Return the [x, y] coordinate for the center point of the cell that contains the specified text.  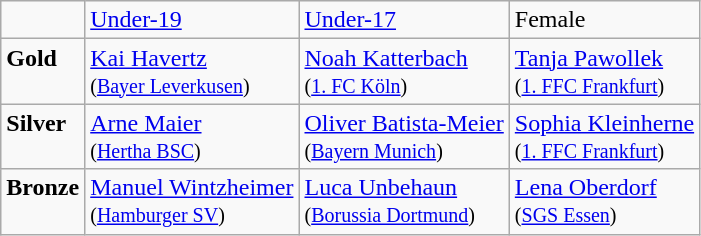
Silver [43, 136]
Kai Havertz (Bayer Leverkusen) [192, 72]
Noah Katterbach (1. FC Köln) [404, 72]
Tanja Pawollek (1. FFC Frankfurt) [604, 72]
Arne Maier (Hertha BSC) [192, 136]
Under-19 [192, 20]
Lena Oberdorf (SGS Essen) [604, 202]
Female [604, 20]
Gold [43, 72]
Bronze [43, 202]
Under-17 [404, 20]
Sophia Kleinherne (1. FFC Frankfurt) [604, 136]
Manuel Wintzheimer (Hamburger SV) [192, 202]
Oliver Batista-Meier (Bayern Munich) [404, 136]
Luca Unbehaun (Borussia Dortmund) [404, 202]
